Scan for the cell matching the given text and deliver its (X, Y) coordinate at center. 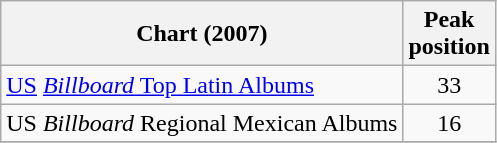
33 (449, 85)
Chart (2007) (202, 34)
16 (449, 123)
US Billboard Top Latin Albums (202, 85)
US Billboard Regional Mexican Albums (202, 123)
Peakposition (449, 34)
